Identify which cell holds the provided text, then report its (x, y) central coordinate. 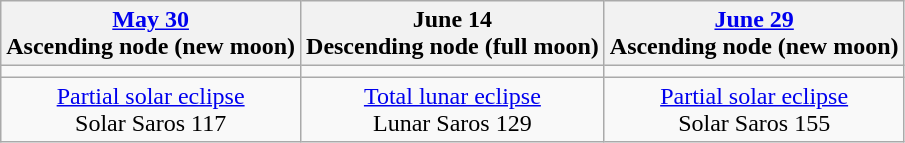
Total lunar eclipseLunar Saros 129 (453, 110)
June 14Descending node (full moon) (453, 34)
June 29Ascending node (new moon) (754, 34)
Partial solar eclipseSolar Saros 117 (151, 110)
May 30Ascending node (new moon) (151, 34)
Partial solar eclipseSolar Saros 155 (754, 110)
